Determine the [x, y] coordinate at the center of the cell enclosing the given text.  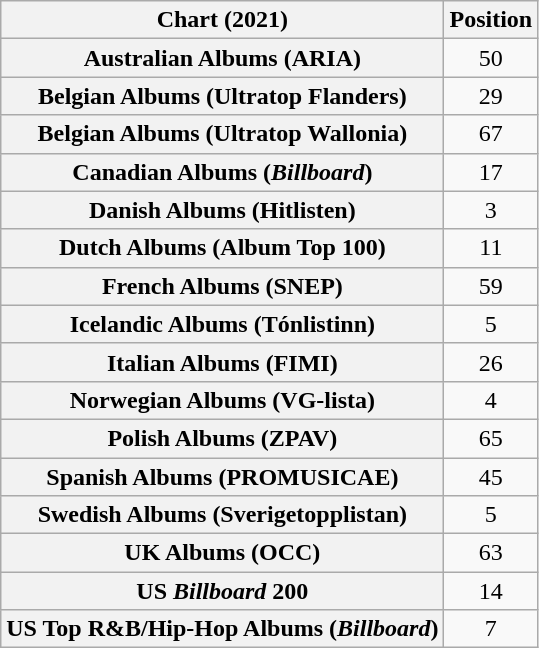
14 [491, 591]
Icelandic Albums (Tónlistinn) [222, 324]
Belgian Albums (Ultratop Wallonia) [222, 134]
50 [491, 58]
Position [491, 20]
59 [491, 286]
45 [491, 477]
French Albums (SNEP) [222, 286]
3 [491, 210]
Australian Albums (ARIA) [222, 58]
26 [491, 362]
Italian Albums (FIMI) [222, 362]
17 [491, 172]
Norwegian Albums (VG-lista) [222, 400]
Danish Albums (Hitlisten) [222, 210]
US Top R&B/Hip-Hop Albums (Billboard) [222, 629]
Polish Albums (ZPAV) [222, 438]
7 [491, 629]
Chart (2021) [222, 20]
Swedish Albums (Sverigetopplistan) [222, 515]
Dutch Albums (Album Top 100) [222, 248]
Belgian Albums (Ultratop Flanders) [222, 96]
4 [491, 400]
11 [491, 248]
Canadian Albums (Billboard) [222, 172]
UK Albums (OCC) [222, 553]
29 [491, 96]
US Billboard 200 [222, 591]
63 [491, 553]
Spanish Albums (PROMUSICAE) [222, 477]
67 [491, 134]
65 [491, 438]
